Provide the [x, y] coordinate of the cell's center where the given text is located.  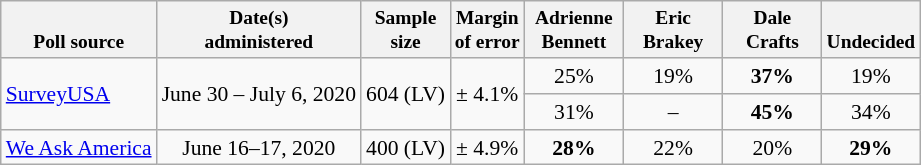
34% [871, 112]
AdrienneBennett [574, 30]
Samplesize [406, 30]
EricBrakey [674, 30]
DaleCrafts [772, 30]
25% [574, 76]
Date(s)administered [259, 30]
Undecided [871, 30]
Marginof error [487, 30]
– [674, 112]
June 30 – July 6, 2020 [259, 94]
604 (LV) [406, 94]
31% [574, 112]
37% [772, 76]
45% [772, 112]
SurveyUSA [79, 94]
Poll source [79, 30]
± 4.1% [487, 94]
